Extract the [X, Y] coordinate from the center of the cell holding the provided text.  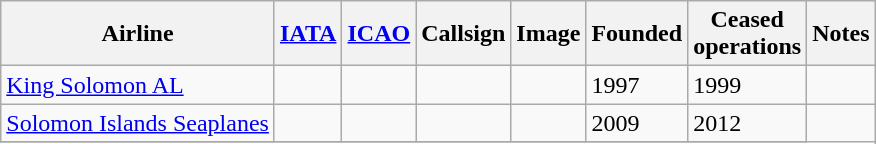
Callsign [464, 34]
Ceased operations [748, 34]
1999 [748, 85]
1997 [637, 85]
Airline [138, 34]
IATA [308, 34]
ICAO [379, 34]
King Solomon AL [138, 85]
Notes [841, 34]
2009 [637, 123]
Founded [637, 34]
Solomon Islands Seaplanes [138, 123]
2012 [748, 123]
Image [548, 34]
